Return [x, y] of the center of cell containing provided text 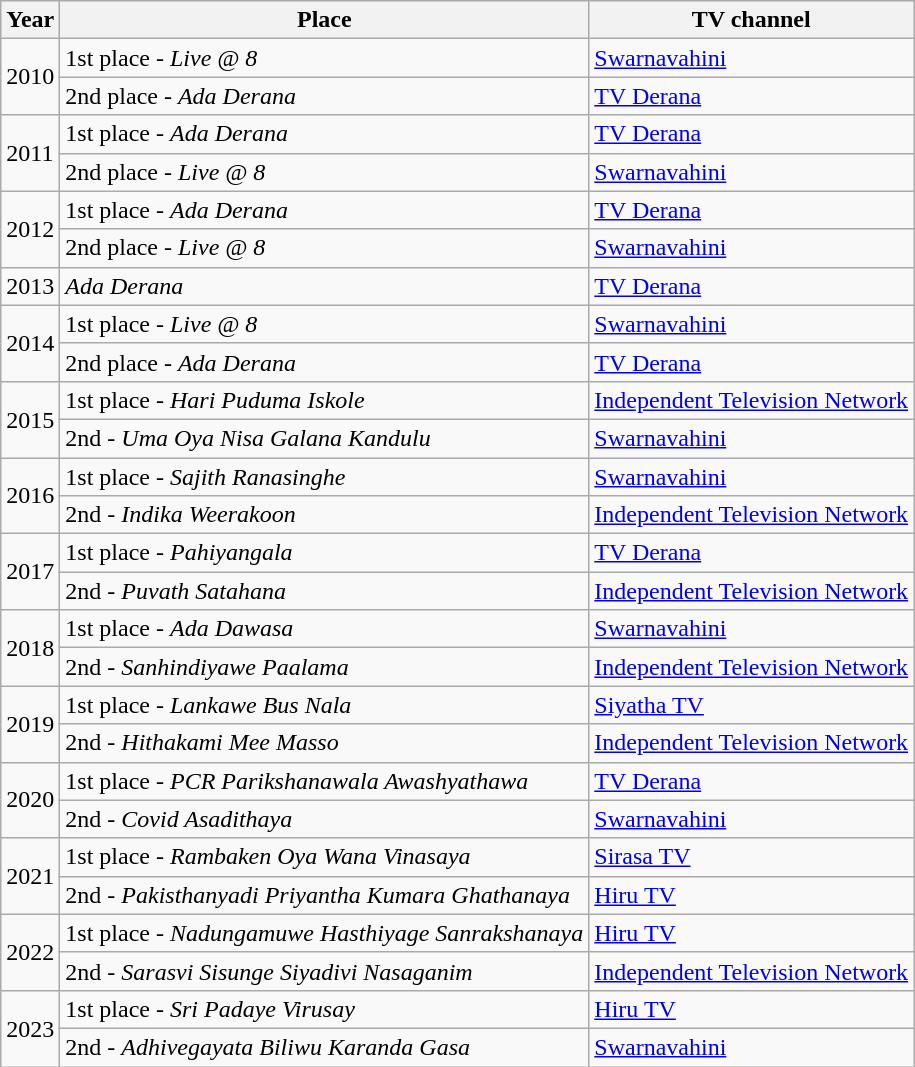
2015 [30, 419]
1st place - Sajith Ranasinghe [324, 477]
2nd - Puvath Satahana [324, 591]
Sirasa TV [752, 857]
1st place - Hari Puduma Iskole [324, 400]
1st place - PCR Parikshanawala Awashyathawa [324, 781]
2019 [30, 724]
2018 [30, 648]
2011 [30, 153]
2nd - Pakisthanyadi Priyantha Kumara Ghathanaya [324, 895]
TV channel [752, 20]
2020 [30, 800]
2nd - Covid Asadithaya [324, 819]
Place [324, 20]
2nd - Indika Weerakoon [324, 515]
2010 [30, 77]
2nd - Uma Oya Nisa Galana Kandulu [324, 438]
Siyatha TV [752, 705]
1st place - Pahiyangala [324, 553]
Ada Derana [324, 286]
1st place - Rambaken Oya Wana Vinasaya [324, 857]
2023 [30, 1028]
1st place - Lankawe Bus Nala [324, 705]
2017 [30, 572]
2nd - Adhivegayata Biliwu Karanda Gasa [324, 1047]
2nd - Sarasvi Sisunge Siyadivi Nasaganim [324, 971]
2016 [30, 496]
2nd - Sanhindiyawe Paalama [324, 667]
2nd - Hithakami Mee Masso [324, 743]
2014 [30, 343]
2012 [30, 229]
1st place - Sri Padaye Virusay [324, 1009]
2021 [30, 876]
1st place - Nadungamuwe Hasthiyage Sanrakshanaya [324, 933]
2022 [30, 952]
Year [30, 20]
2013 [30, 286]
1st place - Ada Dawasa [324, 629]
